Determine the [X, Y] coordinate at the center of the cell enclosing the given text.  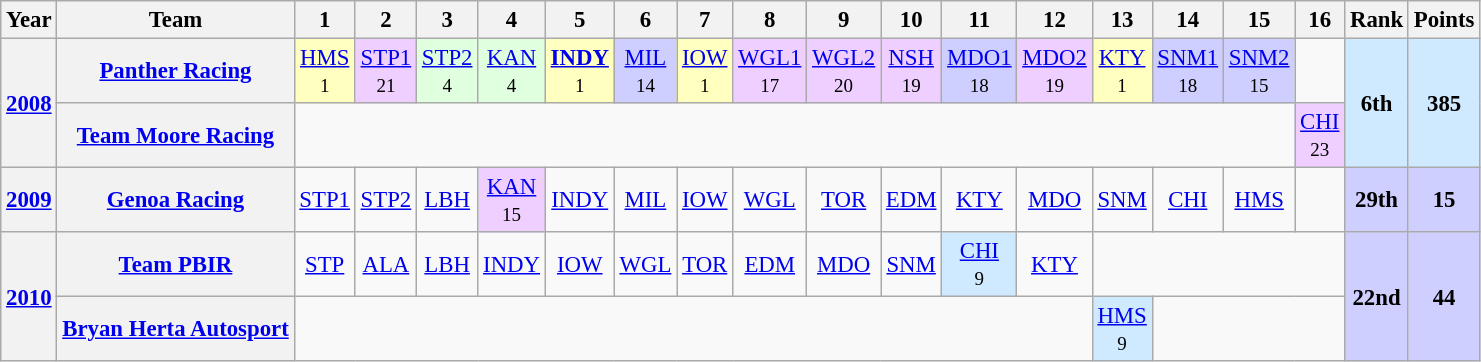
9 [844, 20]
STP1 [324, 200]
14 [1188, 20]
STP2 [386, 200]
KAN15 [512, 200]
16 [1320, 20]
22nd [1377, 296]
HMS9 [1122, 330]
3 [448, 20]
MDO118 [980, 72]
13 [1122, 20]
INDY1 [580, 72]
8 [770, 20]
Team Moore Racing [176, 136]
Points [1444, 20]
SNM118 [1188, 72]
6 [645, 20]
WGL117 [770, 72]
6th [1377, 104]
2009 [29, 200]
4 [512, 20]
STP [324, 264]
HMS [1258, 200]
NSH19 [912, 72]
2010 [29, 296]
7 [705, 20]
CHI9 [980, 264]
HMS1 [324, 72]
STP24 [448, 72]
WGL220 [844, 72]
Bryan Herta Autosport [176, 330]
1 [324, 20]
12 [1054, 20]
MIL14 [645, 72]
385 [1444, 104]
Team [176, 20]
MDO219 [1054, 72]
11 [980, 20]
MIL [645, 200]
Rank [1377, 20]
Genoa Racing [176, 200]
IOW1 [705, 72]
Team PBIR [176, 264]
STP121 [386, 72]
10 [912, 20]
KAN4 [512, 72]
Year [29, 20]
44 [1444, 296]
SNM215 [1258, 72]
CHI [1188, 200]
CHI23 [1320, 136]
29th [1377, 200]
ALA [386, 264]
KTY1 [1122, 72]
Panther Racing [176, 72]
2008 [29, 104]
5 [580, 20]
2 [386, 20]
